Pinpoint the cell where the given text exists, returning its (X, Y) midpoint coordinate. 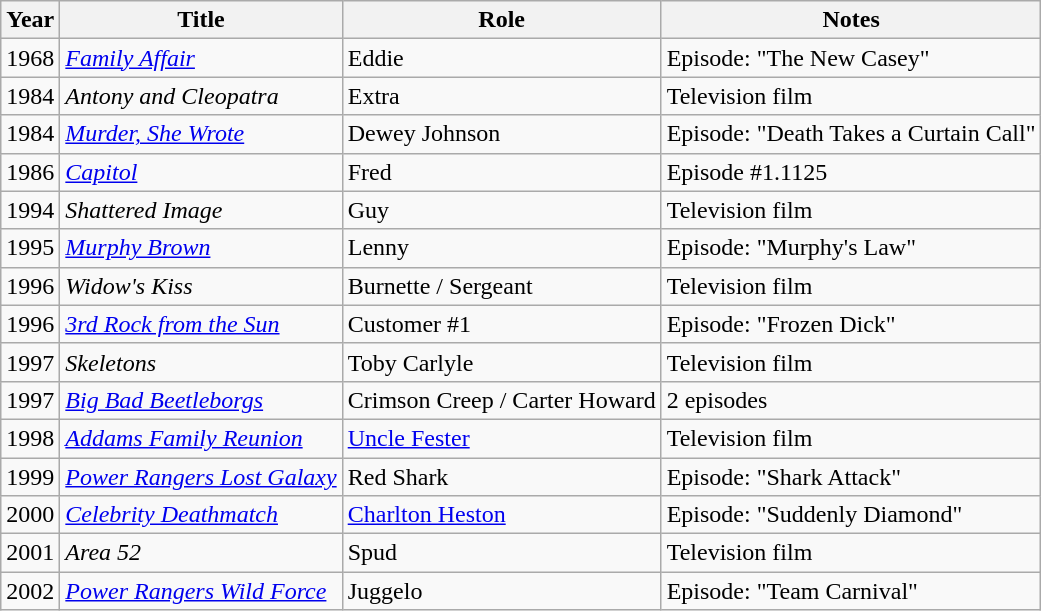
Lenny (502, 248)
Episode: "Frozen Dick" (851, 324)
Murder, She Wrote (201, 134)
Episode: "Suddenly Diamond" (851, 515)
Toby Carlyle (502, 362)
Episode: "Shark Attack" (851, 477)
Fred (502, 172)
Episode #1.1125 (851, 172)
Role (502, 20)
Crimson Creep / Carter Howard (502, 400)
Title (201, 20)
Power Rangers Wild Force (201, 591)
2 episodes (851, 400)
2002 (30, 591)
1999 (30, 477)
Dewey Johnson (502, 134)
1968 (30, 58)
Uncle Fester (502, 438)
Skeletons (201, 362)
2001 (30, 553)
1998 (30, 438)
3rd Rock from the Sun (201, 324)
Episode: "Team Carnival" (851, 591)
Shattered Image (201, 210)
Family Affair (201, 58)
Guy (502, 210)
Murphy Brown (201, 248)
Eddie (502, 58)
Capitol (201, 172)
Episode: "The New Casey" (851, 58)
1994 (30, 210)
Customer #1 (502, 324)
Red Shark (502, 477)
1986 (30, 172)
Spud (502, 553)
Extra (502, 96)
Year (30, 20)
Antony and Cleopatra (201, 96)
Episode: "Murphy's Law" (851, 248)
Burnette / Sergeant (502, 286)
Area 52 (201, 553)
Episode: "Death Takes a Curtain Call" (851, 134)
Celebrity Deathmatch (201, 515)
Notes (851, 20)
Charlton Heston (502, 515)
Widow's Kiss (201, 286)
Juggelo (502, 591)
Addams Family Reunion (201, 438)
2000 (30, 515)
Big Bad Beetleborgs (201, 400)
Power Rangers Lost Galaxy (201, 477)
1995 (30, 248)
